Output the [X, Y] coordinate of the center of the cell containing the given text.  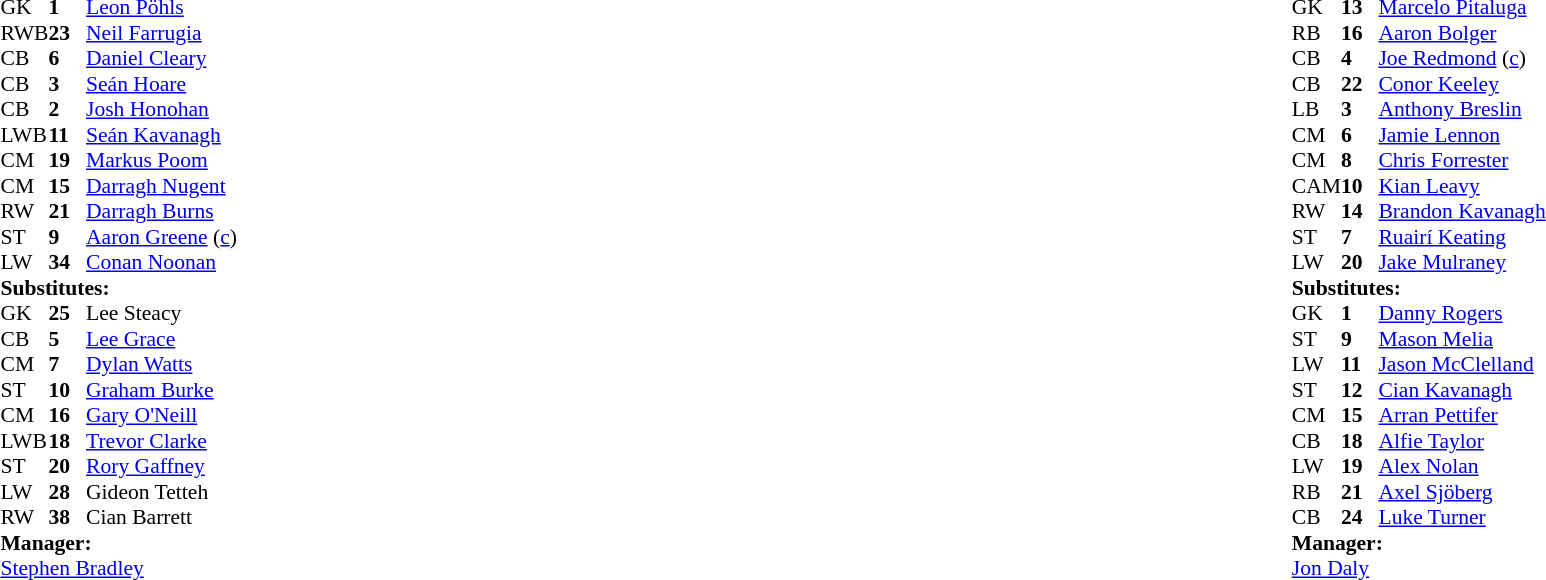
Darragh Nugent [162, 186]
Lee Steacy [162, 313]
24 [1360, 517]
Brandon Kavanagh [1462, 211]
Gary O'Neill [162, 415]
2 [67, 109]
Kian Leavy [1462, 186]
Trevor Clarke [162, 441]
12 [1360, 390]
Aaron Bolger [1462, 33]
Chris Forrester [1462, 161]
Luke Turner [1462, 517]
23 [67, 33]
Axel Sjöberg [1462, 492]
LB [1316, 109]
Darragh Burns [162, 211]
Conor Keeley [1462, 84]
Neil Farrugia [162, 33]
Graham Burke [162, 390]
Alfie Taylor [1462, 441]
Daniel Cleary [162, 59]
5 [67, 339]
Markus Poom [162, 161]
38 [67, 517]
Lee Grace [162, 339]
Ruairí Keating [1462, 237]
8 [1360, 161]
Gideon Tetteh [162, 492]
RWB [24, 33]
Jason McClelland [1462, 365]
Dylan Watts [162, 365]
Cian Barrett [162, 517]
Rory Gaffney [162, 467]
Alex Nolan [1462, 467]
28 [67, 492]
Cian Kavanagh [1462, 390]
Aaron Greene (c) [162, 237]
Arran Pettifer [1462, 415]
Jamie Lennon [1462, 135]
Seán Kavanagh [162, 135]
14 [1360, 211]
Jake Mulraney [1462, 263]
Danny Rogers [1462, 313]
34 [67, 263]
Anthony Breslin [1462, 109]
22 [1360, 84]
Josh Honohan [162, 109]
25 [67, 313]
4 [1360, 59]
Conan Noonan [162, 263]
Joe Redmond (c) [1462, 59]
Mason Melia [1462, 339]
CAM [1316, 186]
1 [1360, 313]
Seán Hoare [162, 84]
